Return (x, y) of the center of cell containing provided text 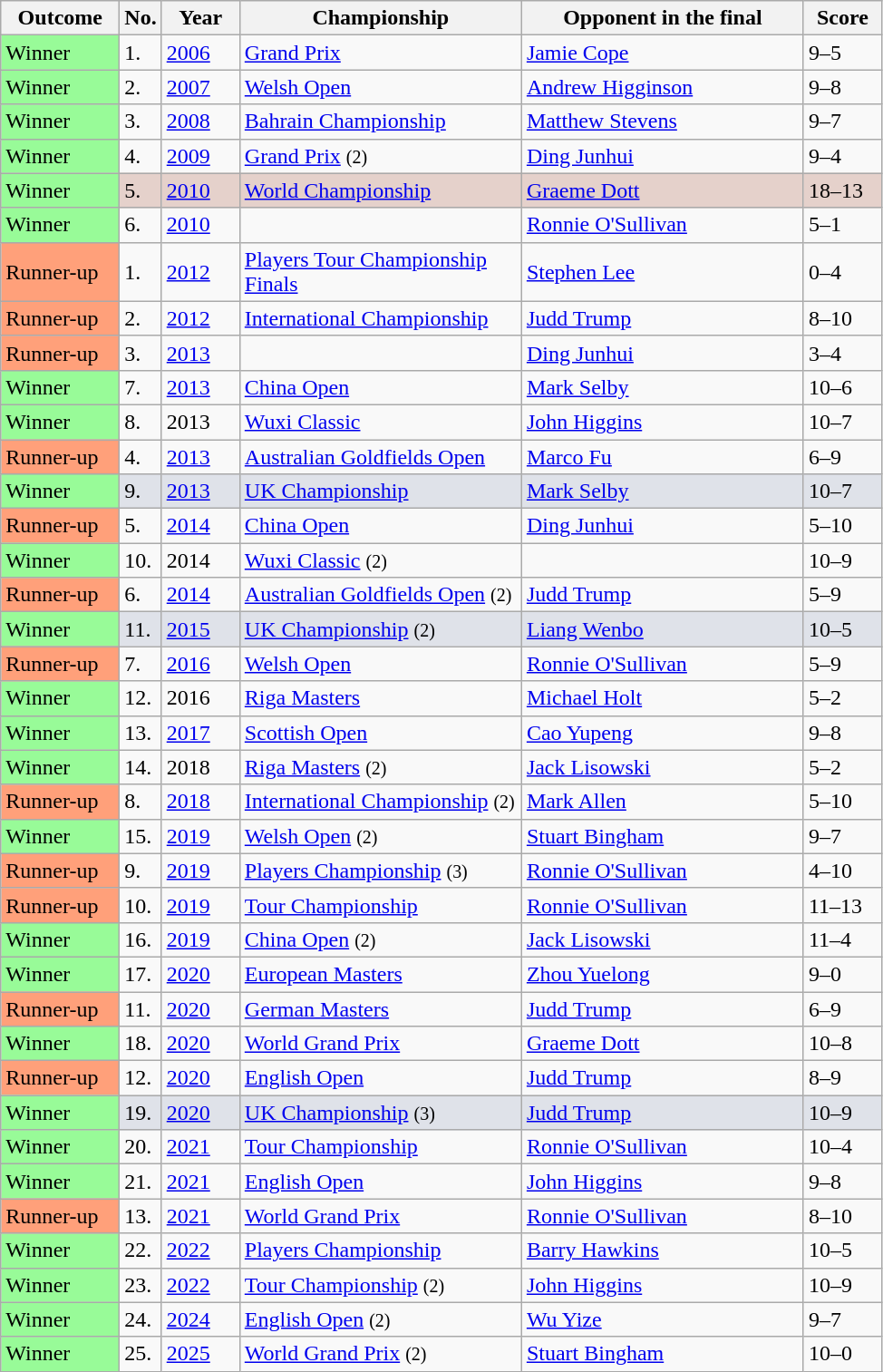
23. (141, 1285)
Bahrain Championship (381, 122)
Grand Prix (381, 53)
25. (141, 1354)
European Masters (381, 974)
Tour Championship (2) (381, 1285)
5–1 (842, 225)
9–4 (842, 156)
10–4 (842, 1147)
World Championship (381, 190)
Wu Yize (662, 1319)
Andrew Higginson (662, 87)
International Championship (2) (381, 802)
Australian Goldfields Open (381, 456)
German Masters (381, 1009)
Wuxi Classic (2) (381, 560)
UK Championship (3) (381, 1113)
2024 (200, 1319)
Welsh Open (2) (381, 836)
0–4 (842, 272)
10–0 (842, 1354)
Grand Prix (2) (381, 156)
China Open (2) (381, 939)
20. (141, 1147)
15. (141, 836)
2009 (200, 156)
3–4 (842, 353)
4–10 (842, 871)
Liang Wenbo (662, 629)
22. (141, 1250)
Zhou Yuelong (662, 974)
24. (141, 1319)
Cao Yupeng (662, 733)
Michael Holt (662, 698)
Australian Goldfields Open (2) (381, 595)
10–8 (842, 1044)
17. (141, 974)
Opponent in the final (662, 18)
Stephen Lee (662, 272)
2007 (200, 87)
18. (141, 1044)
Mark Allen (662, 802)
Jamie Cope (662, 53)
2015 (200, 629)
2006 (200, 53)
Players Tour Championship Finals (381, 272)
Riga Masters (2) (381, 767)
11–4 (842, 939)
19. (141, 1113)
World Grand Prix (2) (381, 1354)
Championship (381, 18)
Outcome (60, 18)
2017 (200, 733)
18–13 (842, 190)
International Championship (381, 318)
9–5 (842, 53)
UK Championship (381, 491)
11–13 (842, 905)
21. (141, 1182)
Matthew Stevens (662, 122)
Wuxi Classic (381, 422)
14. (141, 767)
English Open (2) (381, 1319)
8–9 (842, 1078)
16. (141, 939)
No. (141, 18)
Players Championship (381, 1250)
Players Championship (3) (381, 871)
9–0 (842, 974)
2008 (200, 122)
Scottish Open (381, 733)
Barry Hawkins (662, 1250)
Riga Masters (381, 698)
2025 (200, 1354)
Score (842, 18)
10–6 (842, 387)
Year (200, 18)
UK Championship (2) (381, 629)
Marco Fu (662, 456)
